Scan for the cell matching the given text and deliver its [X, Y] coordinate at center. 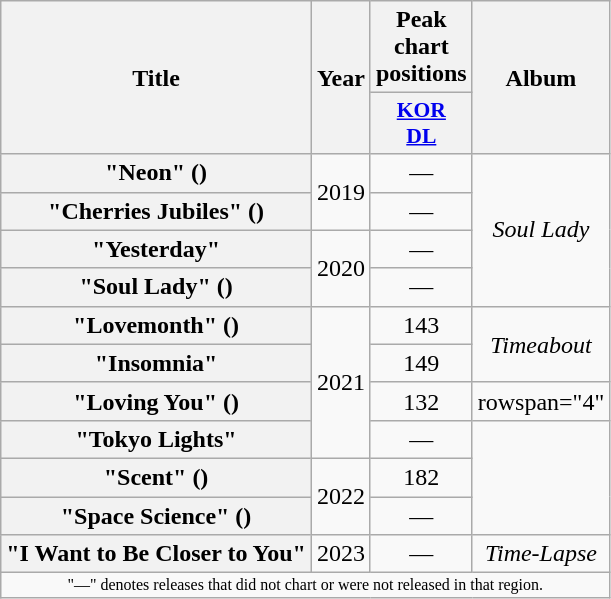
KORDL [421, 124]
Timeabout [541, 344]
"I Want to Be Closer to You" [156, 554]
"Yesterday" [156, 249]
"Cherries Jubiles" () [156, 211]
Peak chart positions [421, 47]
"Loving You" () [156, 401]
"Space Science" () [156, 515]
rowspan="4" [541, 401]
"Scent" () [156, 477]
132 [421, 401]
Album [541, 78]
2023 [340, 554]
2020 [340, 268]
Title [156, 78]
Time-Lapse [541, 554]
149 [421, 363]
Year [340, 78]
2022 [340, 496]
"Lovemonth" () [156, 325]
143 [421, 325]
2021 [340, 382]
"Insomnia" [156, 363]
"Tokyo Lights" [156, 439]
2019 [340, 192]
"—" denotes releases that did not chart or were not released in that region. [306, 585]
"Soul Lady" () [156, 287]
"Neon" () [156, 173]
Soul Lady [541, 230]
182 [421, 477]
